Output the (X, Y) coordinate of the center of the cell containing the given text.  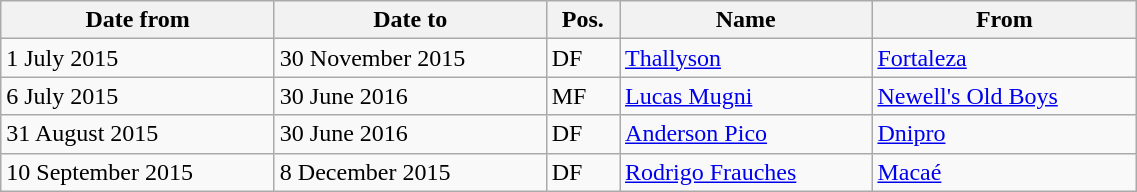
Macaé (1004, 172)
Newell's Old Boys (1004, 96)
1 July 2015 (138, 58)
Date from (138, 20)
Fortaleza (1004, 58)
From (1004, 20)
10 September 2015 (138, 172)
Lucas Mugni (746, 96)
30 November 2015 (410, 58)
Date to (410, 20)
6 July 2015 (138, 96)
Name (746, 20)
Anderson Pico (746, 134)
31 August 2015 (138, 134)
MF (582, 96)
Pos. (582, 20)
Dnipro (1004, 134)
8 December 2015 (410, 172)
Thallyson (746, 58)
Rodrigo Frauches (746, 172)
